Return [x, y] of the center of cell containing provided text 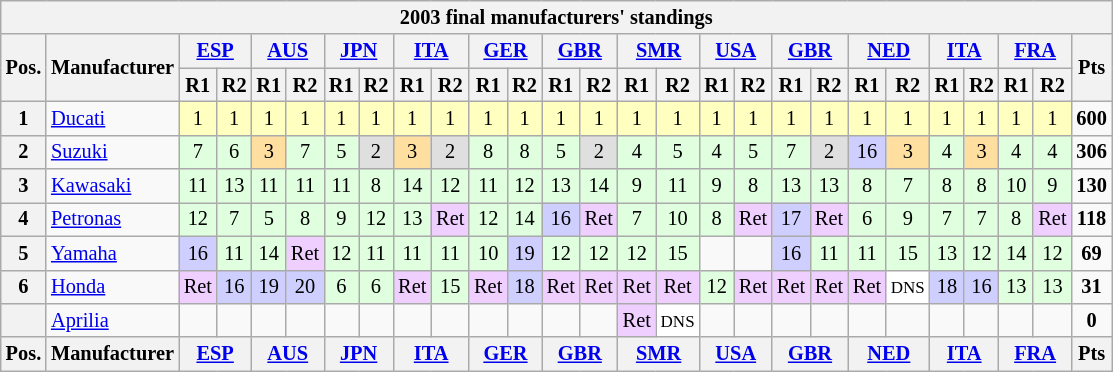
2003 final manufacturers' standings [556, 17]
Suzuki [112, 152]
31 [1091, 287]
Ducati [112, 118]
17 [791, 219]
20 [305, 287]
Kawasaki [112, 186]
0 [1091, 320]
118 [1091, 219]
69 [1091, 253]
600 [1091, 118]
Honda [112, 287]
Aprilia [112, 320]
130 [1091, 186]
Yamaha [112, 253]
Petronas [112, 219]
306 [1091, 152]
